Locate the cell with the specified text and output its (x, y) center coordinate. 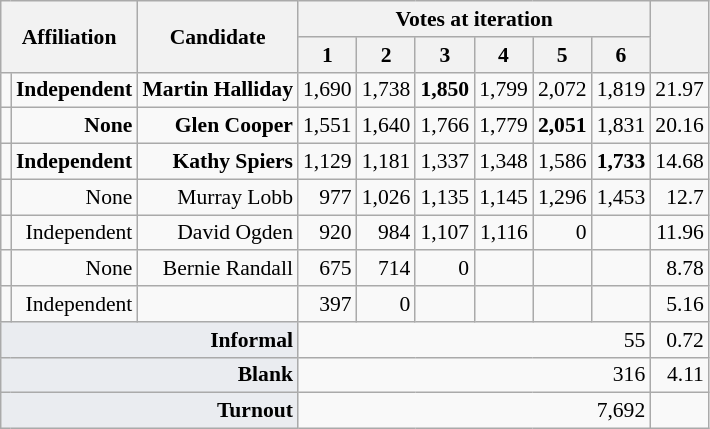
Affiliation (70, 36)
5.16 (680, 304)
1,779 (504, 126)
1,135 (444, 197)
4.11 (680, 375)
1,551 (328, 126)
920 (328, 233)
8.78 (680, 269)
1,831 (622, 126)
675 (328, 269)
1,337 (444, 162)
1,107 (444, 233)
11.96 (680, 233)
1,850 (444, 90)
Blank (150, 375)
5 (562, 55)
1,738 (386, 90)
Martin Halliday (218, 90)
Bernie Randall (218, 269)
1,181 (386, 162)
Candidate (218, 36)
2,051 (562, 126)
1 (328, 55)
6 (622, 55)
2 (386, 55)
Kathy Spiers (218, 162)
1,145 (504, 197)
Turnout (150, 411)
1,799 (504, 90)
7,692 (474, 411)
316 (474, 375)
1,640 (386, 126)
Murray Lobb (218, 197)
2,072 (562, 90)
1,348 (504, 162)
1,026 (386, 197)
1,116 (504, 233)
714 (386, 269)
1,129 (328, 162)
12.7 (680, 197)
1,586 (562, 162)
1,296 (562, 197)
1,766 (444, 126)
984 (386, 233)
0.72 (680, 340)
21.97 (680, 90)
1,819 (622, 90)
1,690 (328, 90)
4 (504, 55)
20.16 (680, 126)
55 (474, 340)
David Ogden (218, 233)
Votes at iteration (474, 19)
3 (444, 55)
14.68 (680, 162)
1,453 (622, 197)
397 (328, 304)
1,733 (622, 162)
Informal (150, 340)
977 (328, 197)
Glen Cooper (218, 126)
